Find where the given text appears and provide that cell's center as (x, y) coordinate. 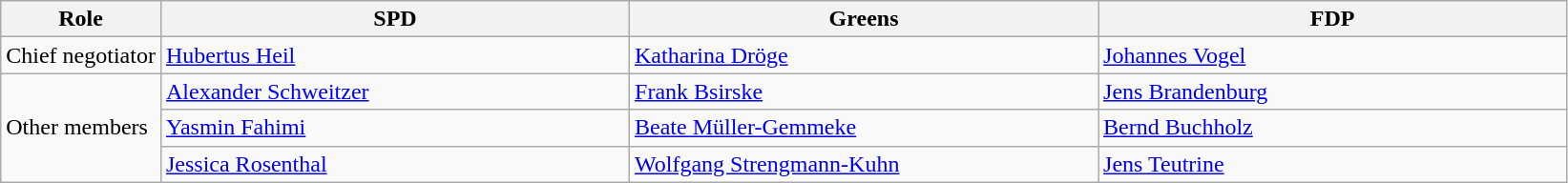
Jens Brandenburg (1332, 91)
Greens (865, 19)
Wolfgang Strengmann-Kuhn (865, 164)
Katharina Dröge (865, 55)
Jens Teutrine (1332, 164)
Beate Müller-Gemmeke (865, 128)
Role (81, 19)
Chief negotiator (81, 55)
Johannes Vogel (1332, 55)
Bernd Buchholz (1332, 128)
Jessica Rosenthal (395, 164)
Other members (81, 128)
Alexander Schweitzer (395, 91)
FDP (1332, 19)
Hubertus Heil (395, 55)
Yasmin Fahimi (395, 128)
Frank Bsirske (865, 91)
SPD (395, 19)
